Return the [X, Y] coordinate for the center point of the cell that contains the specified text.  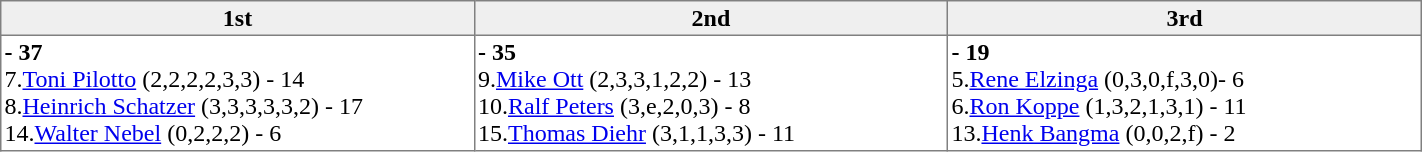
1st [238, 18]
- 359.Mike Ott (2,3,3,1,2,2) - 1310.Ralf Peters (3,e,2,0,3) - 815.Thomas Diehr (3,1,1,3,3) - 11 [710, 93]
- 377.Toni Pilotto (2,2,2,2,3,3) - 148.Heinrich Schatzer (3,3,3,3,3,2) - 1714.Walter Nebel (0,2,2,2) - 6 [238, 93]
2nd [710, 18]
3rd [1185, 18]
- 195.Rene Elzinga (0,3,0,f,3,0)- 66.Ron Koppe (1,3,2,1,3,1) - 1113.Henk Bangma (0,0,2,f) - 2 [1185, 93]
